Locate the cell with the specified text and output its (X, Y) center coordinate. 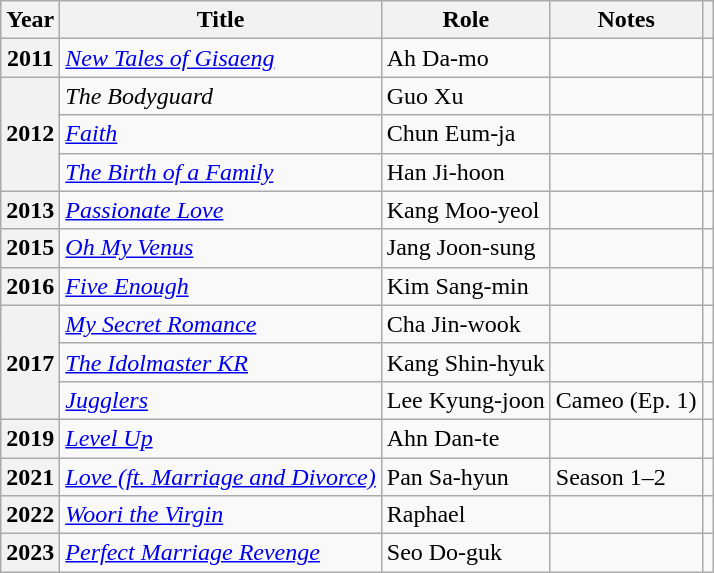
Jang Joon-sung (466, 248)
The Birth of a Family (220, 172)
The Bodyguard (220, 96)
Season 1–2 (626, 477)
2017 (30, 362)
2019 (30, 438)
Level Up (220, 438)
2011 (30, 58)
The Idolmaster KR (220, 362)
Cha Jin-wook (466, 324)
Notes (626, 20)
Woori the Virgin (220, 515)
Ah Da-mo (466, 58)
Five Enough (220, 286)
Ahn Dan-te (466, 438)
Kang Shin-hyuk (466, 362)
2016 (30, 286)
Seo Do-guk (466, 553)
My Secret Romance (220, 324)
Passionate Love (220, 210)
2013 (30, 210)
2015 (30, 248)
Chun Eum-ja (466, 134)
Lee Kyung-joon (466, 400)
Guo Xu (466, 96)
Cameo (Ep. 1) (626, 400)
Pan Sa-hyun (466, 477)
2012 (30, 134)
Faith (220, 134)
Han Ji-hoon (466, 172)
2022 (30, 515)
2021 (30, 477)
Oh My Venus (220, 248)
Role (466, 20)
Kang Moo-yeol (466, 210)
Perfect Marriage Revenge (220, 553)
Year (30, 20)
Title (220, 20)
Jugglers (220, 400)
Raphael (466, 515)
Love (ft. Marriage and Divorce) (220, 477)
New Tales of Gisaeng (220, 58)
Kim Sang-min (466, 286)
2023 (30, 553)
